Search for the cell housing the specified text and yield its [X, Y] center coordinate. 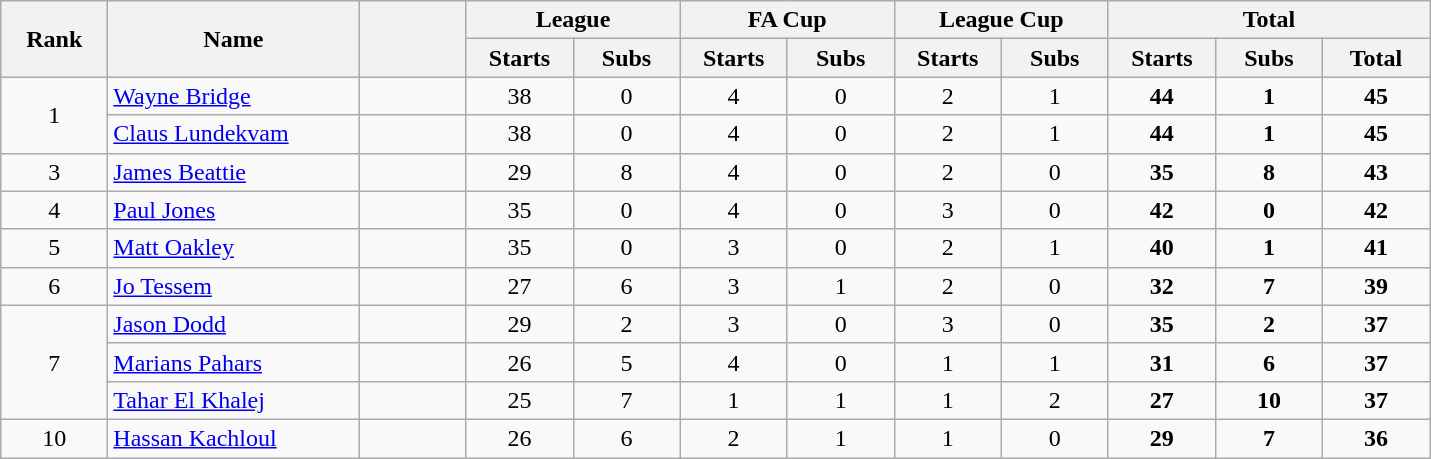
Jo Tessem [234, 286]
Jason Dodd [234, 324]
Wayne Bridge [234, 96]
Claus Lundekvam [234, 134]
Tahar El Khalej [234, 400]
FA Cup [787, 20]
40 [1162, 248]
36 [1376, 438]
Paul Jones [234, 210]
James Beattie [234, 172]
Hassan Kachloul [234, 438]
League Cup [1001, 20]
43 [1376, 172]
39 [1376, 286]
Name [234, 39]
25 [520, 400]
League [573, 20]
32 [1162, 286]
Matt Oakley [234, 248]
41 [1376, 248]
31 [1162, 362]
Rank [54, 39]
Marians Pahars [234, 362]
